Identify which cell holds the provided text, then report its (x, y) central coordinate. 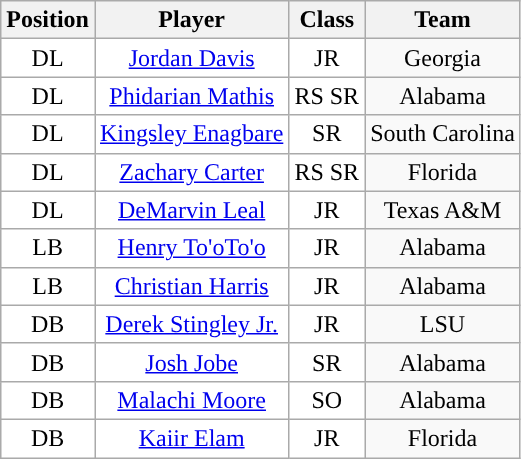
Kingsley Enagbare (191, 134)
South Carolina (443, 134)
Jordan Davis (191, 58)
Malachi Moore (191, 400)
Class (327, 20)
Christian Harris (191, 286)
Phidarian Mathis (191, 96)
Texas A&M (443, 210)
SO (327, 400)
Derek Stingley Jr. (191, 324)
LSU (443, 324)
Zachary Carter (191, 172)
Player (191, 20)
Henry To'oTo'o (191, 248)
Georgia (443, 58)
Kaiir Elam (191, 438)
Team (443, 20)
DeMarvin Leal (191, 210)
Josh Jobe (191, 362)
Position (48, 20)
